Search for the cell housing the specified text and yield its (X, Y) center coordinate. 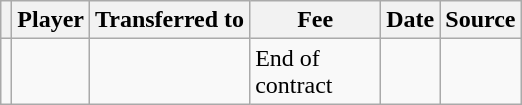
Transferred to (170, 20)
Player (51, 20)
Fee (316, 20)
Date (410, 20)
Source (480, 20)
End of contract (316, 72)
